For the text-containing cell, return its midpoint in (X, Y) coordinate format. 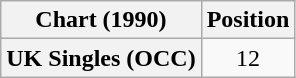
12 (248, 58)
Chart (1990) (101, 20)
UK Singles (OCC) (101, 58)
Position (248, 20)
